Capture the cell that displays the provided text and extract its [X, Y] central coordinate. 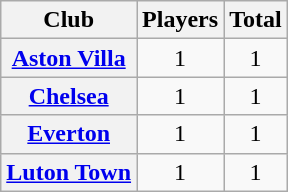
Chelsea [69, 96]
Aston Villa [69, 58]
Total [256, 20]
Everton [69, 134]
Players [180, 20]
Luton Town [69, 172]
Club [69, 20]
